Locate the cell with the specified text and output its [X, Y] center coordinate. 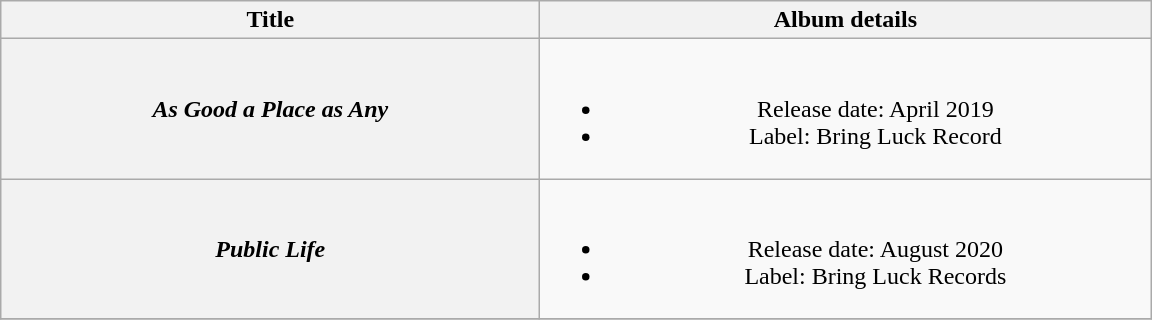
Release date: April 2019Label: Bring Luck Record [846, 109]
Title [270, 20]
Release date: August 2020Label: Bring Luck Records [846, 249]
Public Life [270, 249]
As Good a Place as Any [270, 109]
Album details [846, 20]
